Return the [x, y] coordinate for the center point of the cell that contains the specified text.  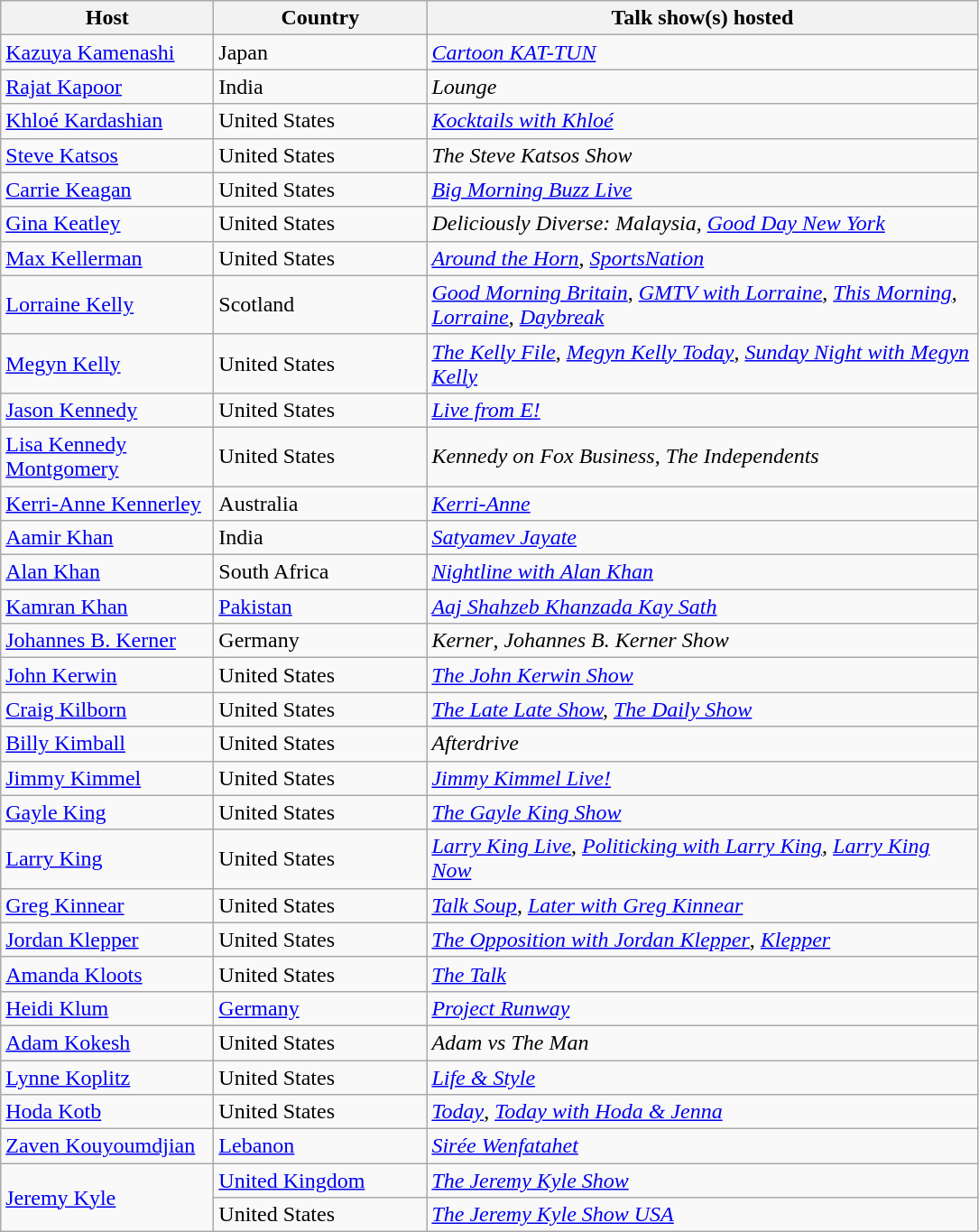
Sirée Wenfatahet [702, 1146]
Australia [320, 503]
Kamran Khan [107, 607]
South Africa [320, 572]
Lebanon [320, 1146]
Adam vs The Man [702, 1042]
Live from E! [702, 410]
Lisa Kennedy Montgomery [107, 457]
Adam Kokesh [107, 1042]
Aaj Shahzeb Khanzada Kay Sath [702, 607]
Host [107, 18]
Lorraine Kelly [107, 305]
The Kelly File, Megyn Kelly Today, Sunday Night with Megyn Kelly [702, 363]
Cartoon KAT-TUN [702, 52]
United Kingdom [320, 1181]
Greg Kinnear [107, 905]
The John Kerwin Show [702, 675]
Zaven Kouyoumdjian [107, 1146]
Today, Today with Hoda & Jenna [702, 1112]
Steve Katsos [107, 155]
Billy Kimball [107, 744]
Kennedy on Fox Business, The Independents [702, 457]
Heidi Klum [107, 1008]
The Opposition with Jordan Klepper, Klepper [702, 940]
The Steve Katsos Show [702, 155]
Project Runway [702, 1008]
Jimmy Kimmel Live! [702, 778]
The Jeremy Kyle Show USA [702, 1215]
Kerri-Anne Kennerley [107, 503]
Talk Soup, Later with Greg Kinnear [702, 905]
Japan [320, 52]
Lounge [702, 87]
Megyn Kelly [107, 363]
The Late Late Show, The Daily Show [702, 709]
The Jeremy Kyle Show [702, 1181]
Max Kellerman [107, 258]
Kazuya Kamenashi [107, 52]
Jimmy Kimmel [107, 778]
Rajat Kapoor [107, 87]
Kerner, Johannes B. Kerner Show [702, 641]
Jason Kennedy [107, 410]
Deliciously Diverse: Malaysia, Good Day New York [702, 224]
Life & Style [702, 1077]
Jeremy Kyle [107, 1198]
Lynne Koplitz [107, 1077]
Talk show(s) hosted [702, 18]
Scotland [320, 305]
Good Morning Britain, GMTV with Lorraine, This Morning, Lorraine, Daybreak [702, 305]
Larry King [107, 859]
The Gayle King Show [702, 812]
Afterdrive [702, 744]
John Kerwin [107, 675]
Khloé Kardashian [107, 121]
Around the Horn, SportsNation [702, 258]
Aamir Khan [107, 538]
Satyamev Jayate [702, 538]
Kocktails with Khloé [702, 121]
Jordan Klepper [107, 940]
Alan Khan [107, 572]
Gina Keatley [107, 224]
Craig Kilborn [107, 709]
Kerri-Anne [702, 503]
Nightline with Alan Khan [702, 572]
Johannes B. Kerner [107, 641]
Big Morning Buzz Live [702, 190]
The Talk [702, 974]
Carrie Keagan [107, 190]
Gayle King [107, 812]
Pakistan [320, 607]
Amanda Kloots [107, 974]
Larry King Live, Politicking with Larry King, Larry King Now [702, 859]
Hoda Kotb [107, 1112]
Country [320, 18]
